Locate the cell with the specified text and output its (X, Y) center coordinate. 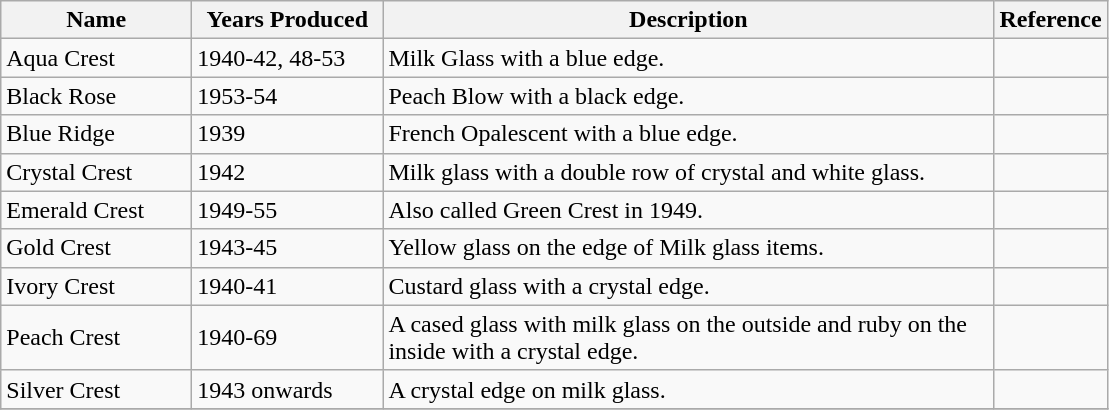
French Opalescent with a blue edge. (688, 134)
Custard glass with a crystal edge. (688, 286)
1943 onwards (288, 389)
1949-55 (288, 210)
1942 (288, 172)
1939 (288, 134)
Description (688, 20)
1940-42, 48-53 (288, 58)
Milk Glass with a blue edge. (688, 58)
Silver Crest (96, 389)
Black Rose (96, 96)
1940-41 (288, 286)
Crystal Crest (96, 172)
A cased glass with milk glass on the outside and ruby on the inside with a crystal edge. (688, 338)
Peach Crest (96, 338)
Peach Blow with a black edge. (688, 96)
Milk glass with a double row of crystal and white glass. (688, 172)
1940-69 (288, 338)
A crystal edge on milk glass. (688, 389)
1943-45 (288, 248)
Yellow glass on the edge of Milk glass items. (688, 248)
1953-54 (288, 96)
Also called Green Crest in 1949. (688, 210)
Blue Ridge (96, 134)
Name (96, 20)
Aqua Crest (96, 58)
Ivory Crest (96, 286)
Years Produced (288, 20)
Gold Crest (96, 248)
Reference (1050, 20)
Emerald Crest (96, 210)
